Determine the [x, y] coordinate at the center of the cell enclosing the given text.  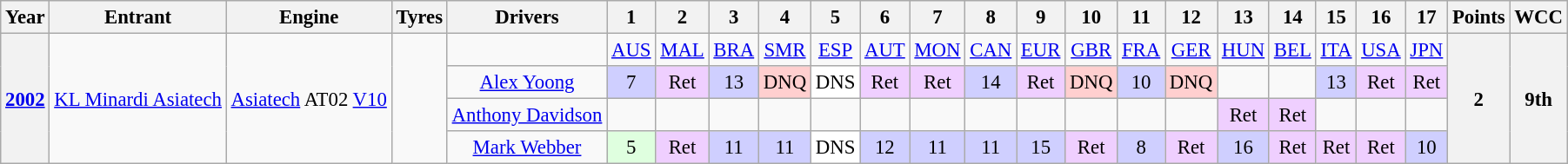
MON [937, 50]
Mark Webber [527, 148]
Drivers [527, 17]
Anthony Davidson [527, 115]
WCC [1538, 17]
ITA [1336, 50]
9 [1041, 17]
EUR [1041, 50]
CAN [991, 50]
BEL [1292, 50]
9th [1538, 99]
MAL [682, 50]
KL Minardi Asiatech [137, 99]
Engine [309, 17]
3 [734, 17]
2002 [25, 99]
Tyres [419, 17]
SMR [785, 50]
Entrant [137, 17]
AUS [631, 50]
HUN [1244, 50]
Year [25, 17]
1 [631, 17]
FRA [1141, 50]
AUT [885, 50]
4 [785, 17]
GER [1191, 50]
ESP [835, 50]
JPN [1426, 50]
BRA [734, 50]
17 [1426, 17]
Asiatech AT02 V10 [309, 99]
GBR [1091, 50]
Alex Yoong [527, 82]
Points [1478, 17]
6 [885, 17]
USA [1381, 50]
